For the text-containing cell, return its midpoint in [x, y] coordinate format. 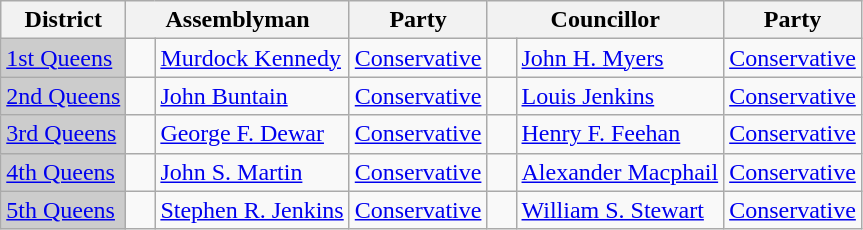
4th Queens [64, 172]
Henry F. Feehan [620, 134]
Assemblyman [238, 20]
Alexander Macphail [620, 172]
Stephen R. Jenkins [252, 210]
Councillor [606, 20]
William S. Stewart [620, 210]
John Buntain [252, 96]
Murdock Kennedy [252, 58]
2nd Queens [64, 96]
John S. Martin [252, 172]
1st Queens [64, 58]
Louis Jenkins [620, 96]
John H. Myers [620, 58]
George F. Dewar [252, 134]
3rd Queens [64, 134]
District [64, 20]
5th Queens [64, 210]
